From the cell containing the given text, extract its center point as [x, y] coordinate. 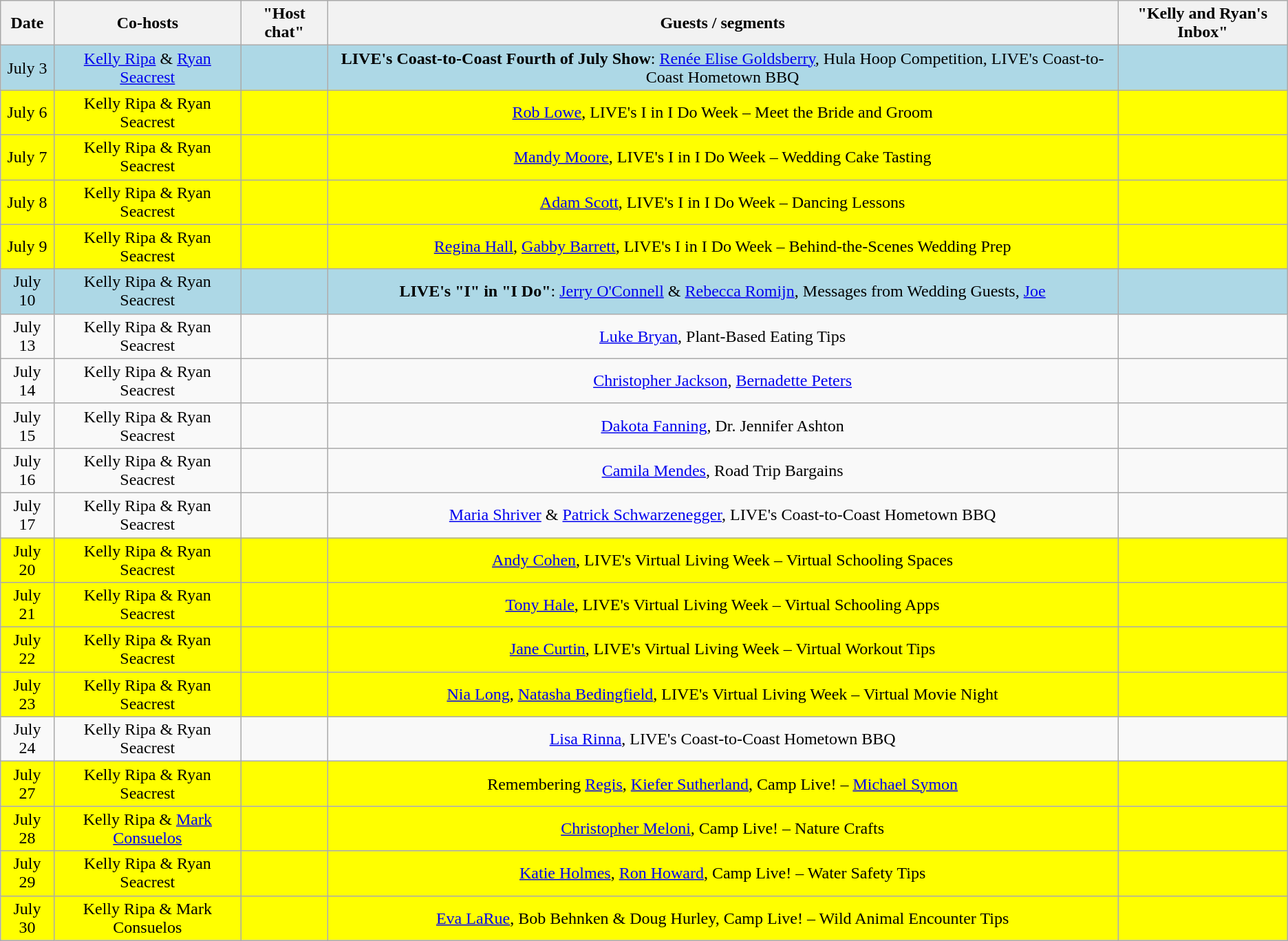
Andy Cohen, LIVE's Virtual Living Week – Virtual Schooling Spaces [722, 560]
July 10 [28, 292]
Christopher Jackson, Bernadette Peters [722, 381]
July 17 [28, 515]
Adam Scott, LIVE's I in I Do Week – Dancing Lessons [722, 202]
Luke Bryan, Plant-Based Eating Tips [722, 336]
July 29 [28, 874]
LIVE's "I" in "I Do": Jerry O'Connell & Rebecca Romijn, Messages from Wedding Guests, Joe [722, 292]
July 23 [28, 695]
July 24 [28, 739]
July 3 [28, 67]
July 7 [28, 157]
Co-hosts [147, 23]
July 8 [28, 202]
July 14 [28, 381]
Jane Curtin, LIVE's Virtual Living Week – Virtual Workout Tips [722, 649]
Remembering Regis, Kiefer Sutherland, Camp Live! – Michael Symon [722, 784]
Rob Lowe, LIVE's I in I Do Week – Meet the Bride and Groom [722, 113]
Camila Mendes, Road Trip Bargains [722, 470]
July 22 [28, 649]
Nia Long, Natasha Bedingfield, LIVE's Virtual Living Week – Virtual Movie Night [722, 695]
LIVE's Coast-to-Coast Fourth of July Show: Renée Elise Goldsberry, Hula Hoop Competition, LIVE's Coast-to-Coast Hometown BBQ [722, 67]
July 16 [28, 470]
July 6 [28, 113]
"Kelly and Ryan's Inbox" [1203, 23]
July 28 [28, 828]
Eva LaRue, Bob Behnken & Doug Hurley, Camp Live! – Wild Animal Encounter Tips [722, 918]
"Host chat" [283, 23]
Christopher Meloni, Camp Live! – Nature Crafts [722, 828]
July 30 [28, 918]
Mandy Moore, LIVE's I in I Do Week – Wedding Cake Tasting [722, 157]
July 9 [28, 246]
July 13 [28, 336]
July 27 [28, 784]
July 15 [28, 425]
Dakota Fanning, Dr. Jennifer Ashton [722, 425]
Date [28, 23]
Guests / segments [722, 23]
Regina Hall, Gabby Barrett, LIVE's I in I Do Week – Behind-the-Scenes Wedding Prep [722, 246]
July 20 [28, 560]
Katie Holmes, Ron Howard, Camp Live! – Water Safety Tips [722, 874]
Maria Shriver & Patrick Schwarzenegger, LIVE's Coast-to-Coast Hometown BBQ [722, 515]
Lisa Rinna, LIVE's Coast-to-Coast Hometown BBQ [722, 739]
July 21 [28, 605]
Tony Hale, LIVE's Virtual Living Week – Virtual Schooling Apps [722, 605]
